Return (x, y) of the center of cell containing provided text 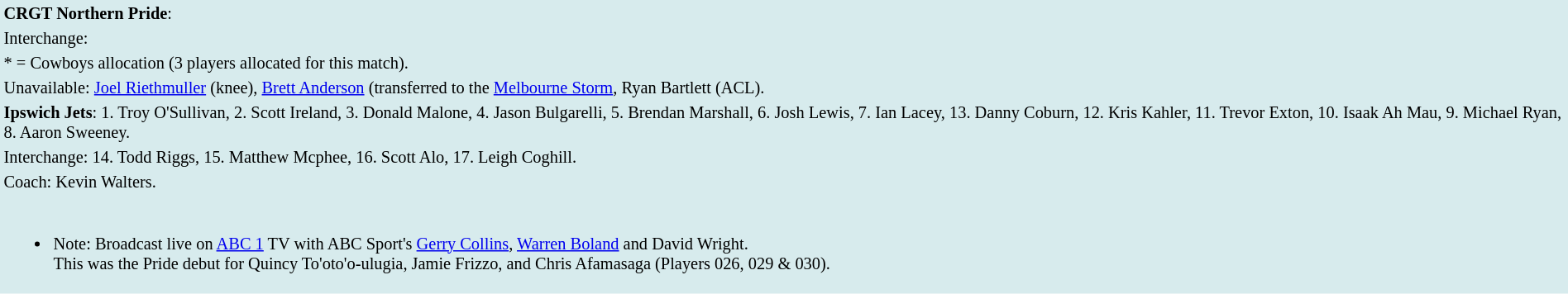
Unavailable: Joel Riethmuller (knee), Brett Anderson (transferred to the Melbourne Storm, Ryan Bartlett (ACL). (784, 88)
Coach: Kevin Walters. (784, 182)
Interchange: (784, 38)
* = Cowboys allocation (3 players allocated for this match). (784, 63)
CRGT Northern Pride: (784, 13)
Interchange: 14. Todd Riggs, 15. Matthew Mcphee, 16. Scott Alo, 17. Leigh Coghill. (784, 157)
